Provide the [X, Y] coordinate of the cell's center where the given text is located.  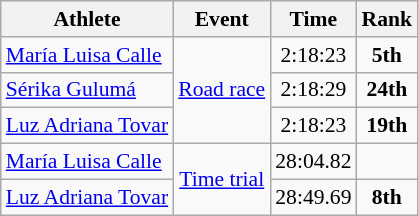
5th [388, 55]
Sérika Gulumá [87, 90]
Road race [222, 90]
8th [388, 197]
Athlete [87, 19]
Rank [388, 19]
Time trial [222, 180]
28:49.69 [313, 197]
2:18:29 [313, 90]
Event [222, 19]
19th [388, 126]
Time [313, 19]
24th [388, 90]
28:04.82 [313, 162]
